Return [X, Y] of the center of cell containing provided text 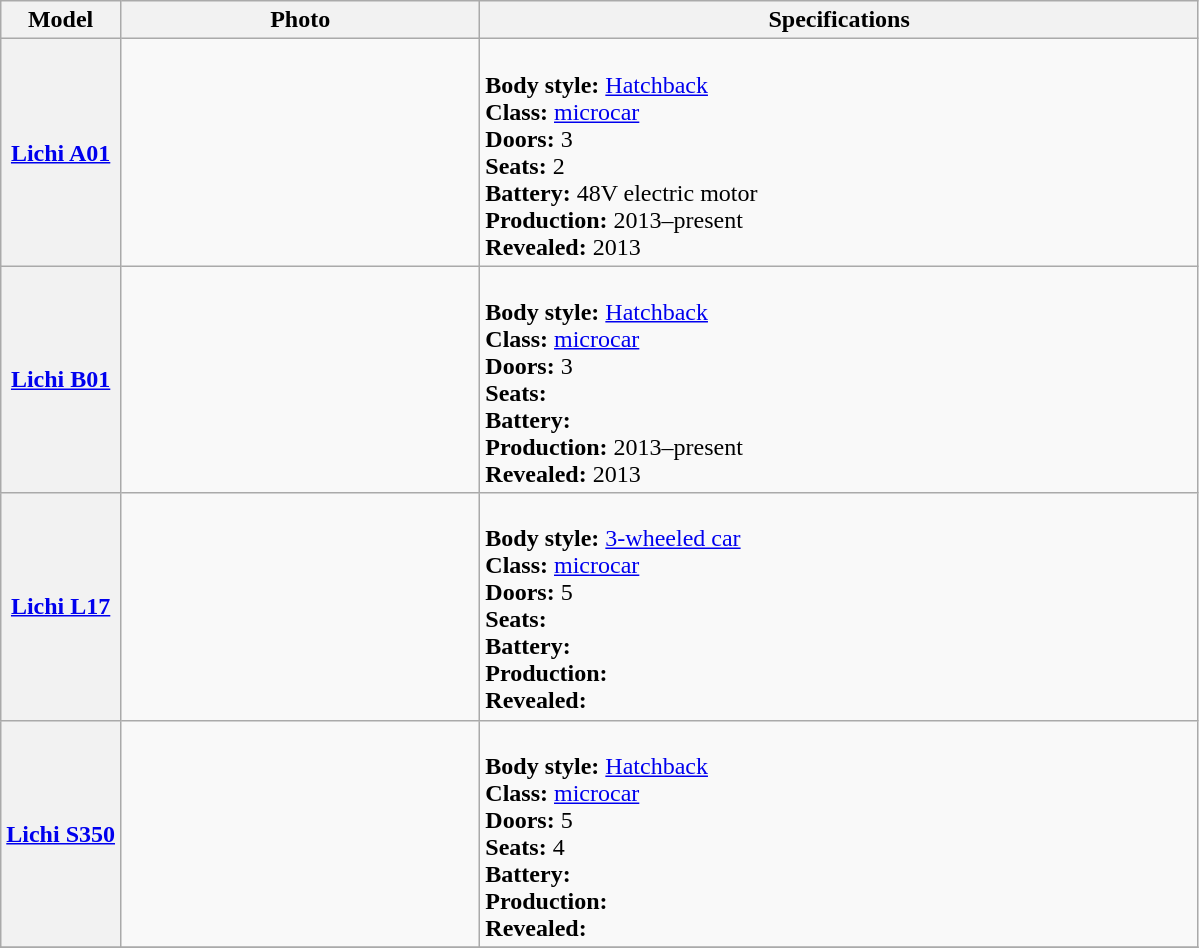
Model [61, 20]
Body style: HatchbackClass: microcarDoors: 3Seats:Battery:Production: 2013–presentRevealed: 2013 [840, 380]
Body style: HatchbackClass: microcarDoors: 5Seats: 4Battery:Production:Revealed: [840, 834]
Body style: 3-wheeled carClass: microcarDoors: 5Seats:Battery:Production:Revealed: [840, 606]
Lichi S350 [61, 834]
Specifications [840, 20]
Lichi B01 [61, 380]
Body style: HatchbackClass: microcarDoors: 3Seats: 2Battery: 48V electric motorProduction: 2013–presentRevealed: 2013 [840, 152]
Lichi A01 [61, 152]
Photo [300, 20]
Lichi L17 [61, 606]
